Output the [x, y] coordinate of the center of the cell containing the given text.  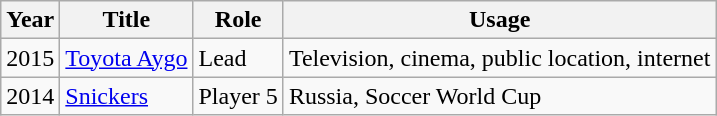
Snickers [126, 96]
Russia, Soccer World Cup [500, 96]
Player 5 [238, 96]
Usage [500, 20]
2015 [30, 58]
Toyota Aygo [126, 58]
Lead [238, 58]
Television, cinema, public location, internet [500, 58]
Role [238, 20]
Title [126, 20]
Year [30, 20]
2014 [30, 96]
